Determine the (x, y) coordinate at the center of the cell enclosing the given text.  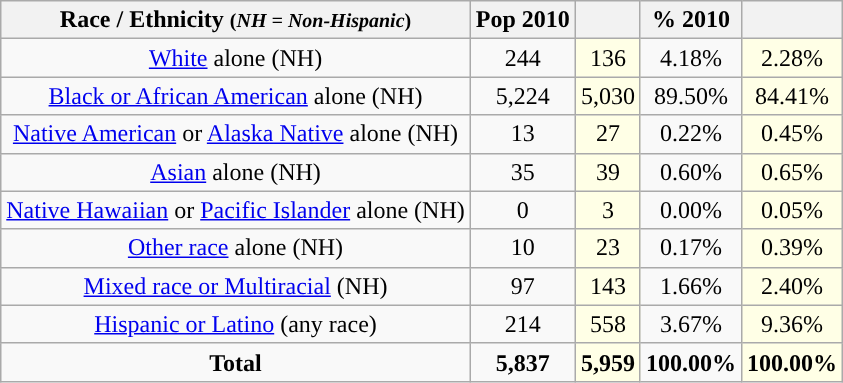
143 (608, 286)
% 2010 (690, 20)
4.18% (690, 58)
Total (236, 362)
2.28% (792, 58)
5,224 (522, 96)
0.00% (690, 210)
0 (522, 210)
0.39% (792, 248)
Native American or Alaska Native alone (NH) (236, 134)
89.50% (690, 96)
5,959 (608, 362)
0.65% (792, 172)
Hispanic or Latino (any race) (236, 324)
97 (522, 286)
0.22% (690, 134)
Mixed race or Multiracial (NH) (236, 286)
558 (608, 324)
1.66% (690, 286)
Race / Ethnicity (NH = Non-Hispanic) (236, 20)
5,837 (522, 362)
0.60% (690, 172)
0.17% (690, 248)
White alone (NH) (236, 58)
9.36% (792, 324)
136 (608, 58)
27 (608, 134)
Asian alone (NH) (236, 172)
Black or African American alone (NH) (236, 96)
13 (522, 134)
0.05% (792, 210)
23 (608, 248)
0.45% (792, 134)
Native Hawaiian or Pacific Islander alone (NH) (236, 210)
2.40% (792, 286)
3 (608, 210)
39 (608, 172)
244 (522, 58)
3.67% (690, 324)
84.41% (792, 96)
Pop 2010 (522, 20)
Other race alone (NH) (236, 248)
5,030 (608, 96)
35 (522, 172)
10 (522, 248)
214 (522, 324)
